Output the (X, Y) coordinate of the center of the cell containing the given text.  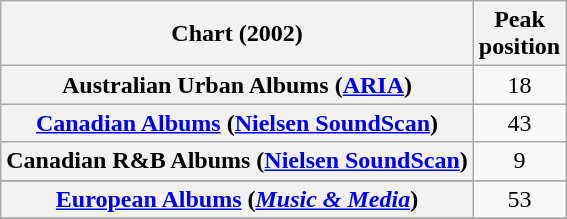
9 (519, 161)
18 (519, 85)
Canadian Albums (Nielsen SoundScan) (238, 123)
53 (519, 199)
43 (519, 123)
Australian Urban Albums (ARIA) (238, 85)
Canadian R&B Albums (Nielsen SoundScan) (238, 161)
Peakposition (519, 34)
European Albums (Music & Media) (238, 199)
Chart (2002) (238, 34)
